Capture the cell that displays the provided text and extract its [X, Y] central coordinate. 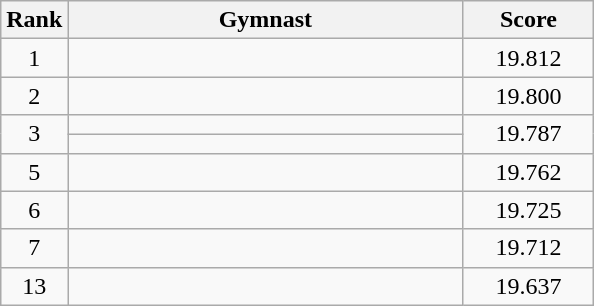
Score [528, 20]
19.812 [528, 58]
6 [34, 210]
19.762 [528, 172]
7 [34, 248]
2 [34, 96]
1 [34, 58]
19.637 [528, 286]
19.787 [528, 134]
5 [34, 172]
3 [34, 134]
13 [34, 286]
19.800 [528, 96]
19.712 [528, 248]
Rank [34, 20]
Gymnast [266, 20]
19.725 [528, 210]
